Determine the (x, y) coordinate at the center of the cell enclosing the given text.  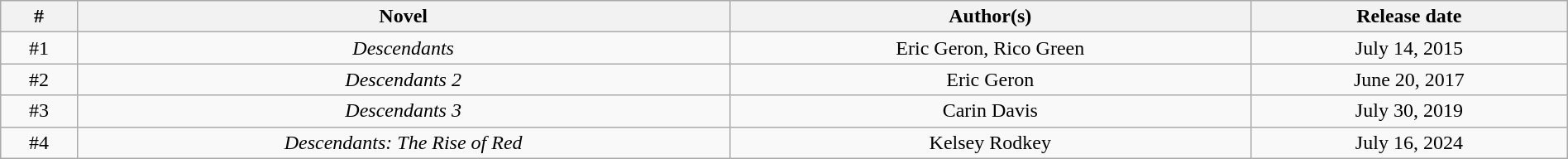
# (39, 17)
Novel (404, 17)
June 20, 2017 (1409, 79)
Eric Geron, Rico Green (990, 48)
Eric Geron (990, 79)
Release date (1409, 17)
Descendants 2 (404, 79)
#4 (39, 142)
July 30, 2019 (1409, 111)
July 14, 2015 (1409, 48)
#3 (39, 111)
#2 (39, 79)
Carin Davis (990, 111)
July 16, 2024 (1409, 142)
Descendants 3 (404, 111)
#1 (39, 48)
Kelsey Rodkey (990, 142)
Author(s) (990, 17)
Descendants: The Rise of Red (404, 142)
Descendants (404, 48)
